Determine the [x, y] coordinate at the center of the cell enclosing the given text.  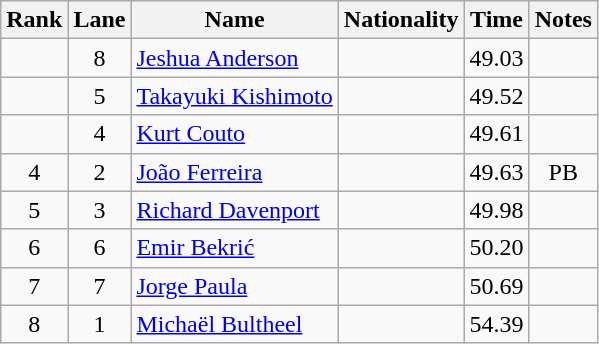
Richard Davenport [234, 210]
1 [100, 324]
Lane [100, 20]
49.63 [496, 172]
50.20 [496, 248]
Time [496, 20]
Nationality [401, 20]
49.03 [496, 58]
50.69 [496, 286]
Kurt Couto [234, 134]
Jeshua Anderson [234, 58]
2 [100, 172]
Michaël Bultheel [234, 324]
49.98 [496, 210]
Notes [563, 20]
PB [563, 172]
Takayuki Kishimoto [234, 96]
54.39 [496, 324]
Emir Bekrić [234, 248]
Rank [34, 20]
49.61 [496, 134]
João Ferreira [234, 172]
3 [100, 210]
Jorge Paula [234, 286]
Name [234, 20]
49.52 [496, 96]
